Return the (x, y) coordinate for the center point of the cell that contains the specified text.  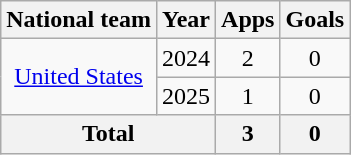
Total (108, 134)
2024 (186, 58)
Year (186, 20)
Goals (315, 20)
United States (79, 77)
3 (248, 134)
National team (79, 20)
2025 (186, 96)
2 (248, 58)
Apps (248, 20)
1 (248, 96)
